Return the [X, Y] coordinate for the center point of the cell that contains the specified text.  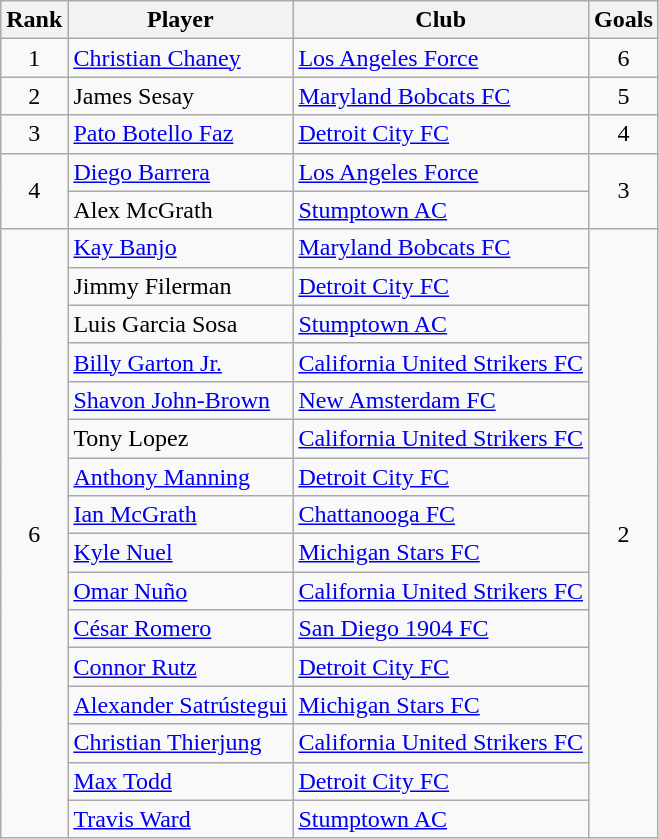
Player [180, 20]
Luis Garcia Sosa [180, 324]
Shavon John-Brown [180, 400]
Jimmy Filerman [180, 286]
Club [441, 20]
James Sesay [180, 96]
San Diego 1904 FC [441, 629]
Omar Nuño [180, 591]
Goals [624, 20]
Kay Banjo [180, 248]
Anthony Manning [180, 477]
Rank [34, 20]
1 [34, 58]
Chattanooga FC [441, 515]
5 [624, 96]
Billy Garton Jr. [180, 362]
Alex McGrath [180, 210]
Christian Thierjung [180, 743]
Travis Ward [180, 819]
Max Todd [180, 781]
Alexander Satrústegui [180, 705]
Christian Chaney [180, 58]
Kyle Nuel [180, 553]
New Amsterdam FC [441, 400]
Pato Botello Faz [180, 134]
Connor Rutz [180, 667]
Diego Barrera [180, 172]
Tony Lopez [180, 438]
César Romero [180, 629]
Ian McGrath [180, 515]
